Identify which cell holds the provided text, then report its (X, Y) central coordinate. 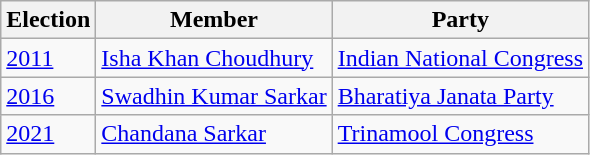
Member (214, 20)
2016 (48, 96)
Election (48, 20)
Chandana Sarkar (214, 134)
Indian National Congress (460, 58)
Party (460, 20)
2021 (48, 134)
Bharatiya Janata Party (460, 96)
Trinamool Congress (460, 134)
Isha Khan Choudhury (214, 58)
Swadhin Kumar Sarkar (214, 96)
2011 (48, 58)
